Determine the (x, y) coordinate at the center of the cell enclosing the given text.  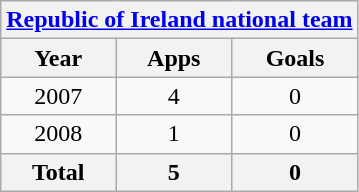
Total (58, 172)
Apps (174, 58)
5 (174, 172)
2008 (58, 134)
2007 (58, 96)
Republic of Ireland national team (180, 20)
1 (174, 134)
Goals (295, 58)
Year (58, 58)
4 (174, 96)
